Search for the cell housing the specified text and yield its (x, y) center coordinate. 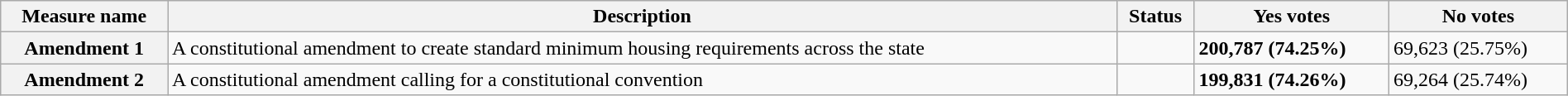
A constitutional amendment to create standard minimum housing requirements across the state (643, 48)
200,787 (74.25%) (1292, 48)
Description (643, 17)
69,264 (25.74%) (1479, 79)
69,623 (25.75%) (1479, 48)
Yes votes (1292, 17)
Amendment 1 (84, 48)
A constitutional amendment calling for a constitutional convention (643, 79)
Measure name (84, 17)
Status (1155, 17)
199,831 (74.26%) (1292, 79)
Amendment 2 (84, 79)
No votes (1479, 17)
